Locate the cell with the specified text and output its [x, y] center coordinate. 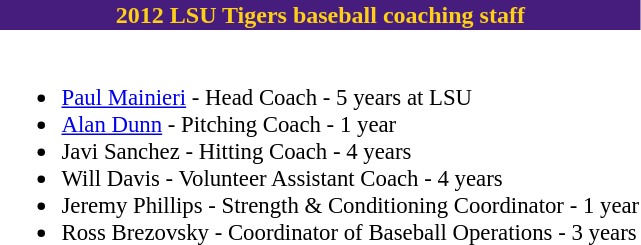
2012 LSU Tigers baseball coaching staff [320, 15]
